Pinpoint the cell where the given text exists, returning its [X, Y] midpoint coordinate. 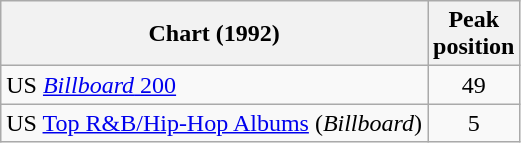
Chart (1992) [214, 34]
49 [474, 85]
US Billboard 200 [214, 85]
5 [474, 123]
US Top R&B/Hip-Hop Albums (Billboard) [214, 123]
Peakposition [474, 34]
